Determine the [X, Y] coordinate at the center of the cell enclosing the given text.  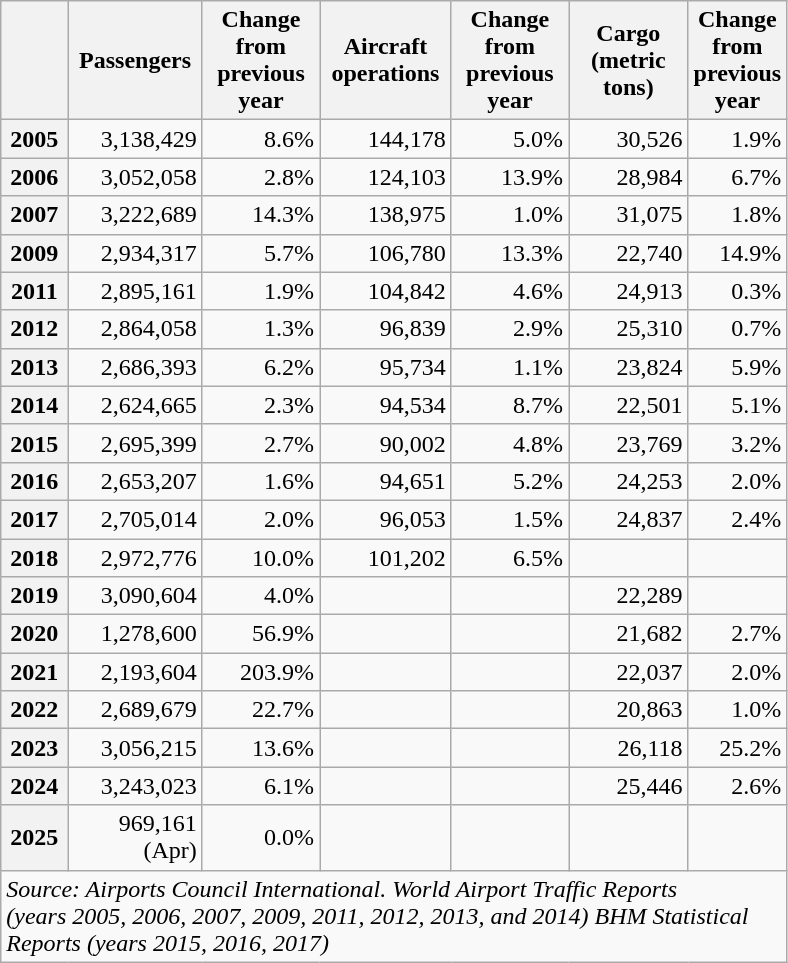
2005 [34, 139]
94,534 [386, 405]
26,118 [628, 748]
0.0% [260, 838]
0.3% [738, 291]
2.6% [738, 786]
2,705,014 [135, 519]
5.7% [260, 253]
1.8% [738, 215]
90,002 [386, 443]
2024 [34, 786]
13.9% [510, 177]
2.4% [738, 519]
2013 [34, 367]
24,913 [628, 291]
1.1% [510, 367]
6.5% [510, 557]
3,243,023 [135, 786]
1.5% [510, 519]
6.1% [260, 786]
2019 [34, 596]
2,934,317 [135, 253]
14.9% [738, 253]
0.7% [738, 329]
Passengers [135, 60]
1.6% [260, 481]
95,734 [386, 367]
2,864,058 [135, 329]
2.3% [260, 405]
3.2% [738, 443]
2,695,399 [135, 443]
6.2% [260, 367]
203.9% [260, 672]
4.6% [510, 291]
4.0% [260, 596]
10.0% [260, 557]
2009 [34, 253]
144,178 [386, 139]
5.9% [738, 367]
3,056,215 [135, 748]
30,526 [628, 139]
2,689,679 [135, 710]
23,824 [628, 367]
2017 [34, 519]
138,975 [386, 215]
5.0% [510, 139]
2.8% [260, 177]
2,972,776 [135, 557]
31,075 [628, 215]
13.3% [510, 253]
2016 [34, 481]
1.3% [260, 329]
5.2% [510, 481]
Cargo(metric tons) [628, 60]
5.1% [738, 405]
94,651 [386, 481]
22,740 [628, 253]
96,839 [386, 329]
22.7% [260, 710]
22,501 [628, 405]
101,202 [386, 557]
25,446 [628, 786]
124,103 [386, 177]
2021 [34, 672]
2.9% [510, 329]
56.9% [260, 634]
96,053 [386, 519]
2015 [34, 443]
24,837 [628, 519]
2025 [34, 838]
2006 [34, 177]
2,653,207 [135, 481]
13.6% [260, 748]
Aircraft operations [386, 60]
2007 [34, 215]
14.3% [260, 215]
25,310 [628, 329]
2023 [34, 748]
24,253 [628, 481]
6.7% [738, 177]
3,222,689 [135, 215]
3,090,604 [135, 596]
2,624,665 [135, 405]
2,686,393 [135, 367]
28,984 [628, 177]
2018 [34, 557]
8.7% [510, 405]
104,842 [386, 291]
1,278,600 [135, 634]
2014 [34, 405]
2020 [34, 634]
4.8% [510, 443]
2011 [34, 291]
21,682 [628, 634]
25.2% [738, 748]
3,138,429 [135, 139]
969,161 (Apr) [135, 838]
23,769 [628, 443]
106,780 [386, 253]
22,037 [628, 672]
8.6% [260, 139]
2012 [34, 329]
2,895,161 [135, 291]
22,289 [628, 596]
3,052,058 [135, 177]
20,863 [628, 710]
2,193,604 [135, 672]
2022 [34, 710]
